Return (X, Y) of the center of cell containing provided text 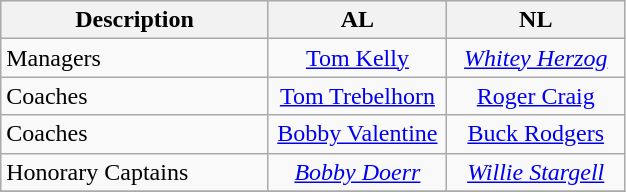
Buck Rodgers (536, 134)
Managers (134, 58)
Honorary Captains (134, 172)
Description (134, 20)
Willie Stargell (536, 172)
AL (357, 20)
Roger Craig (536, 96)
Bobby Doerr (357, 172)
Tom Kelly (357, 58)
Bobby Valentine (357, 134)
Whitey Herzog (536, 58)
NL (536, 20)
Tom Trebelhorn (357, 96)
